For the text-containing cell, return its midpoint in [x, y] coordinate format. 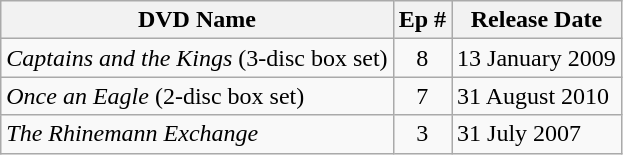
Ep # [422, 20]
3 [422, 134]
The Rhinemann Exchange [197, 134]
Once an Eagle (2-disc box set) [197, 96]
DVD Name [197, 20]
31 July 2007 [537, 134]
13 January 2009 [537, 58]
7 [422, 96]
8 [422, 58]
Release Date [537, 20]
Captains and the Kings (3-disc box set) [197, 58]
31 August 2010 [537, 96]
